Pinpoint the cell where the given text exists, returning its [X, Y] midpoint coordinate. 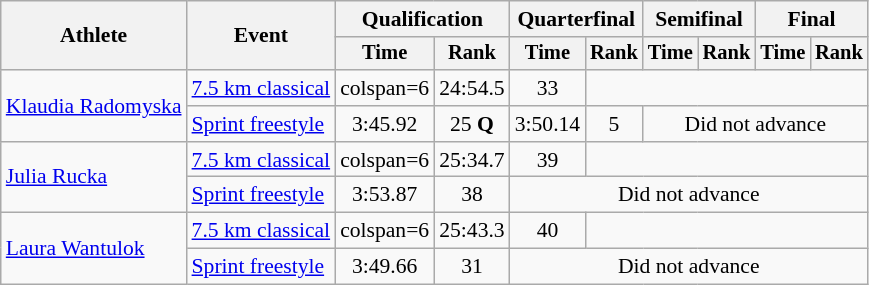
Klaudia Radomyska [94, 106]
Julia Rucka [94, 178]
Final [811, 19]
24:54.5 [472, 88]
5 [614, 124]
3:53.87 [384, 195]
33 [548, 88]
39 [548, 160]
38 [472, 195]
3:49.66 [384, 267]
Event [262, 36]
Semifinal [699, 19]
Qualification [422, 19]
Quarterfinal [576, 19]
25:43.3 [472, 231]
40 [548, 231]
31 [472, 267]
25 Q [472, 124]
Laura Wantulok [94, 248]
3:50.14 [548, 124]
25:34.7 [472, 160]
3:45.92 [384, 124]
Athlete [94, 36]
